Locate the cell with the specified text and output its [X, Y] center coordinate. 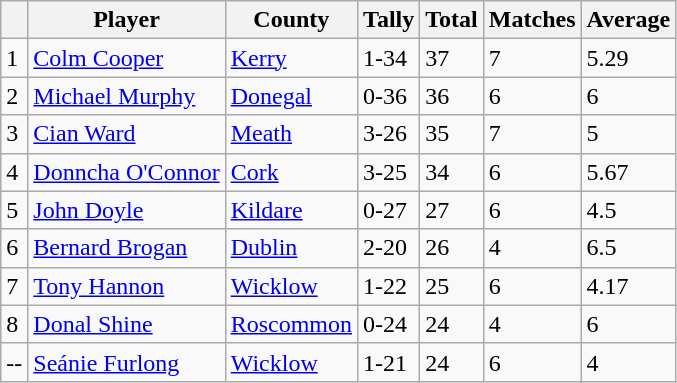
Michael Murphy [126, 96]
Bernard Brogan [126, 248]
Cork [291, 172]
County [291, 20]
6.5 [628, 248]
-- [14, 362]
Dublin [291, 248]
John Doyle [126, 210]
2-20 [389, 248]
26 [452, 248]
Kerry [291, 58]
Player [126, 20]
Donncha O'Connor [126, 172]
0-36 [389, 96]
0-24 [389, 324]
8 [14, 324]
0-27 [389, 210]
Donal Shine [126, 324]
Cian Ward [126, 134]
5.67 [628, 172]
25 [452, 286]
5.29 [628, 58]
Seánie Furlong [126, 362]
27 [452, 210]
Total [452, 20]
Kildare [291, 210]
Colm Cooper [126, 58]
1-22 [389, 286]
4.17 [628, 286]
3-25 [389, 172]
Roscommon [291, 324]
36 [452, 96]
2 [14, 96]
1-21 [389, 362]
3 [14, 134]
4.5 [628, 210]
34 [452, 172]
1 [14, 58]
Donegal [291, 96]
Matches [532, 20]
Tony Hannon [126, 286]
35 [452, 134]
Meath [291, 134]
37 [452, 58]
1-34 [389, 58]
Average [628, 20]
3-26 [389, 134]
Tally [389, 20]
